Return [X, Y] of the center of cell containing provided text 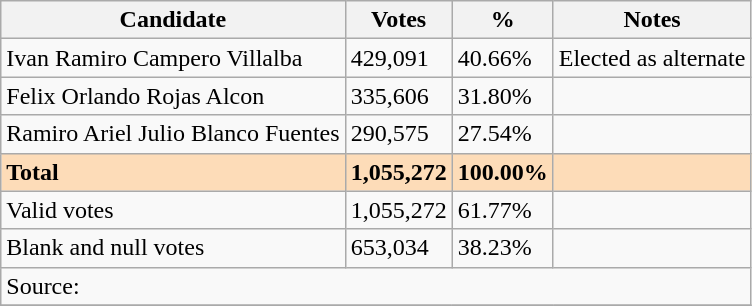
38.23% [502, 248]
Source: [376, 286]
Blank and null votes [173, 248]
Elected as alternate [652, 58]
Total [173, 172]
Felix Orlando Rojas Alcon [173, 96]
40.66% [502, 58]
27.54% [502, 134]
31.80% [502, 96]
100.00% [502, 172]
429,091 [398, 58]
Notes [652, 20]
Candidate [173, 20]
335,606 [398, 96]
61.77% [502, 210]
Ramiro Ariel Julio Blanco Fuentes [173, 134]
% [502, 20]
653,034 [398, 248]
Ivan Ramiro Campero Villalba [173, 58]
Valid votes [173, 210]
Votes [398, 20]
290,575 [398, 134]
